Scan for the cell matching the given text and deliver its (x, y) coordinate at center. 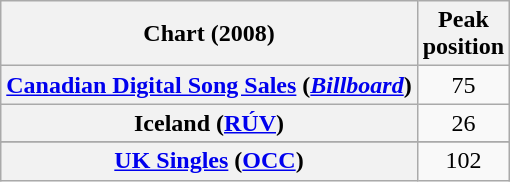
102 (463, 161)
UK Singles (OCC) (209, 161)
Chart (2008) (209, 34)
Peakposition (463, 34)
26 (463, 123)
Canadian Digital Song Sales (Billboard) (209, 85)
75 (463, 85)
Iceland (RÚV) (209, 123)
